Scan for the cell matching the given text and deliver its (x, y) coordinate at center. 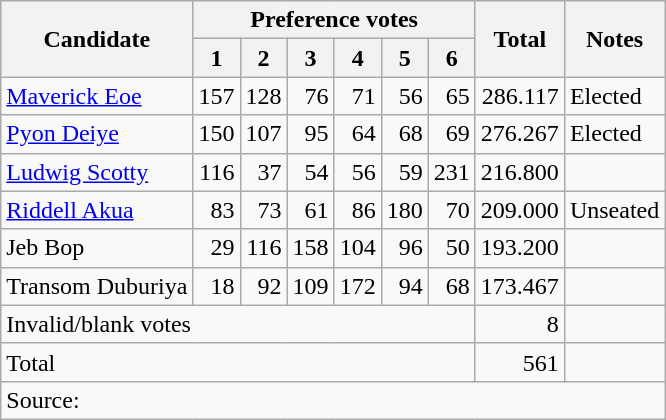
276.267 (520, 134)
3 (310, 58)
6 (452, 58)
Preference votes (334, 20)
94 (404, 286)
286.117 (520, 96)
4 (358, 58)
104 (358, 248)
231 (452, 172)
Source: (333, 400)
54 (310, 172)
71 (358, 96)
561 (520, 362)
92 (264, 286)
Transom Duburiya (97, 286)
70 (452, 210)
Maverick Eoe (97, 96)
209.000 (520, 210)
8 (520, 324)
65 (452, 96)
73 (264, 210)
216.800 (520, 172)
Pyon Deiye (97, 134)
Unseated (614, 210)
172 (358, 286)
Jeb Bop (97, 248)
Riddell Akua (97, 210)
59 (404, 172)
158 (310, 248)
Ludwig Scotty (97, 172)
Notes (614, 39)
193.200 (520, 248)
83 (216, 210)
69 (452, 134)
180 (404, 210)
29 (216, 248)
109 (310, 286)
86 (358, 210)
37 (264, 172)
96 (404, 248)
18 (216, 286)
2 (264, 58)
64 (358, 134)
Invalid/blank votes (238, 324)
Candidate (97, 39)
128 (264, 96)
157 (216, 96)
1 (216, 58)
95 (310, 134)
61 (310, 210)
107 (264, 134)
5 (404, 58)
173.467 (520, 286)
150 (216, 134)
50 (452, 248)
76 (310, 96)
